Search for the cell housing the specified text and yield its (X, Y) center coordinate. 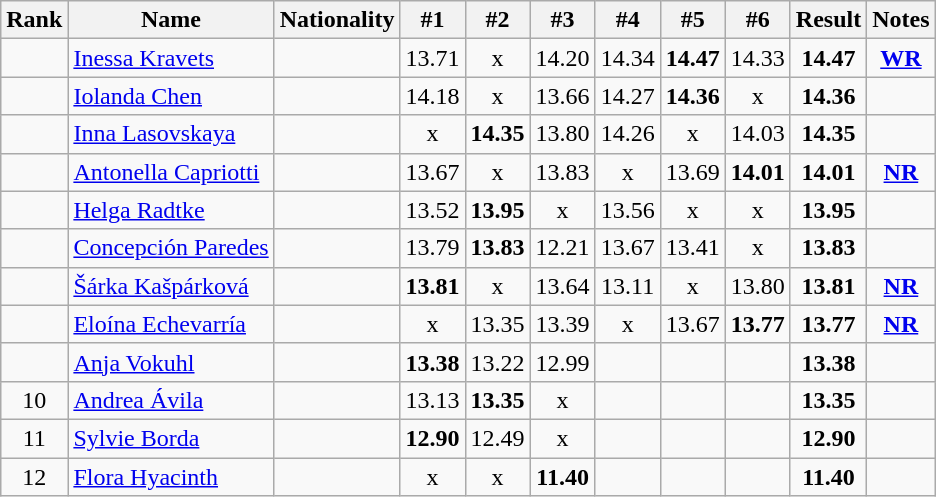
11 (34, 438)
Concepción Paredes (171, 248)
Andrea Ávila (171, 400)
13.56 (628, 210)
13.79 (432, 248)
14.18 (432, 96)
WR (901, 58)
#1 (432, 20)
14.33 (758, 58)
12.21 (562, 248)
#2 (498, 20)
Inessa Kravets (171, 58)
14.20 (562, 58)
Šárka Kašpárková (171, 286)
14.03 (758, 134)
14.27 (628, 96)
12 (34, 477)
Flora Hyacinth (171, 477)
Sylvie Borda (171, 438)
12.49 (498, 438)
10 (34, 400)
13.39 (562, 324)
13.52 (432, 210)
12.99 (562, 362)
Nationality (337, 20)
13.66 (562, 96)
13.22 (498, 362)
Notes (901, 20)
Name (171, 20)
13.64 (562, 286)
Antonella Capriotti (171, 172)
Rank (34, 20)
13.13 (432, 400)
#3 (562, 20)
Inna Lasovskaya (171, 134)
Anja Vokuhl (171, 362)
13.71 (432, 58)
#6 (758, 20)
Result (828, 20)
Helga Radtke (171, 210)
13.69 (692, 172)
Iolanda Chen (171, 96)
13.11 (628, 286)
14.26 (628, 134)
14.34 (628, 58)
13.41 (692, 248)
Eloína Echevarría (171, 324)
#5 (692, 20)
#4 (628, 20)
